Identify which cell holds the provided text, then report its [x, y] central coordinate. 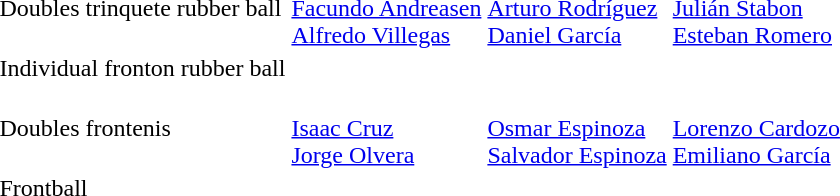
Isaac CruzJorge Olvera [386, 128]
Osmar EspinozaSalvador Espinoza [577, 128]
